Scan for the cell matching the given text and deliver its (x, y) coordinate at center. 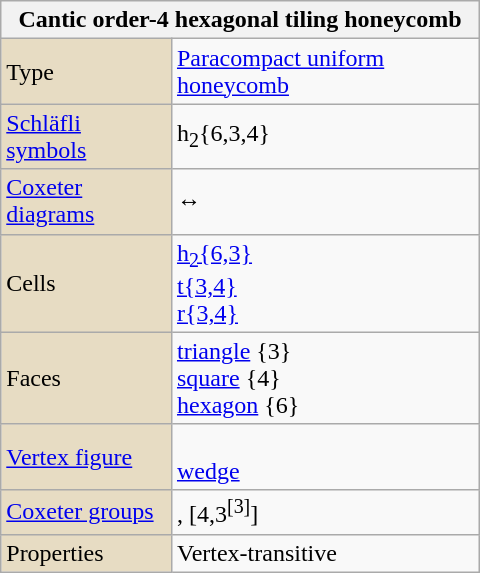
Cantic order-4 hexagonal tiling honeycomb (240, 20)
Coxeter groups (86, 512)
Cells (86, 283)
Properties (86, 553)
Paracompact uniform honeycomb (325, 72)
↔ (325, 202)
h2{6,3} t{3,4} r{3,4} (325, 283)
, [4,3[3]] (325, 512)
Coxeter diagrams (86, 202)
Type (86, 72)
Faces (86, 378)
wedge (325, 456)
Schläfli symbols (86, 136)
h2{6,3,4} (325, 136)
triangle {3}square {4}hexagon {6} (325, 378)
Vertex figure (86, 456)
Vertex-transitive (325, 553)
